Extract the [x, y] coordinate from the center of the cell holding the provided text.  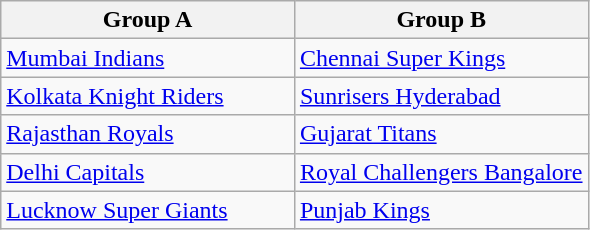
Punjab Kings [441, 210]
Royal Challengers Bangalore [441, 172]
Delhi Capitals [148, 172]
Sunrisers Hyderabad [441, 96]
Group A [148, 20]
Lucknow Super Giants [148, 210]
Gujarat Titans [441, 134]
Mumbai Indians [148, 58]
Kolkata Knight Riders [148, 96]
Group B [441, 20]
Chennai Super Kings [441, 58]
Rajasthan Royals [148, 134]
